Find where the given text appears and provide that cell's center as (x, y) coordinate. 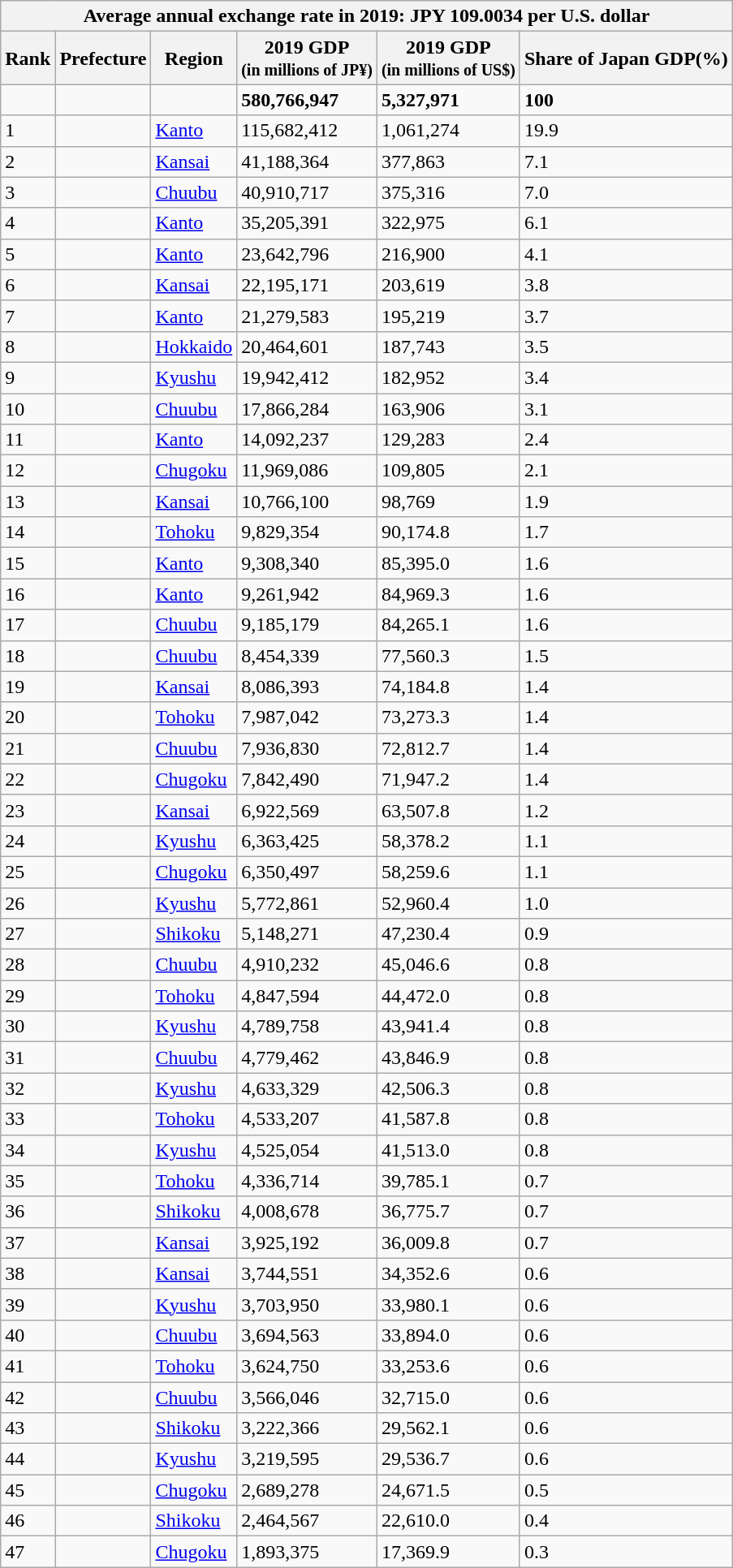
8,454,339 (307, 656)
3.4 (626, 377)
17 (28, 625)
28 (28, 965)
377,863 (448, 162)
4,533,207 (307, 1119)
1.2 (626, 810)
2.1 (626, 471)
13 (28, 502)
Rank (28, 58)
3,744,551 (307, 1273)
35 (28, 1181)
203,619 (448, 285)
18 (28, 656)
Hokkaido (194, 347)
1 (28, 131)
7.0 (626, 192)
6.1 (626, 223)
42,506.3 (448, 1088)
20 (28, 717)
20,464,601 (307, 347)
43 (28, 1428)
129,283 (448, 440)
47 (28, 1552)
4,847,594 (307, 996)
1.5 (626, 656)
1.7 (626, 532)
Region (194, 58)
33,253.6 (448, 1366)
30 (28, 1027)
11,969,086 (307, 471)
182,952 (448, 377)
1,893,375 (307, 1552)
195,219 (448, 316)
9,185,179 (307, 625)
322,975 (448, 223)
187,743 (448, 347)
9,261,942 (307, 594)
19 (28, 687)
4,336,714 (307, 1181)
2019 GDP(in millions of US$) (448, 58)
44 (28, 1459)
26 (28, 903)
3,624,750 (307, 1366)
8 (28, 347)
84,265.1 (448, 625)
9,308,340 (307, 563)
74,184.8 (448, 687)
36,775.7 (448, 1212)
37 (28, 1243)
4,910,232 (307, 965)
17,866,284 (307, 408)
58,259.6 (448, 872)
17,369.9 (448, 1552)
21,279,583 (307, 316)
5,148,271 (307, 934)
3,694,563 (307, 1335)
0.5 (626, 1490)
36,009.8 (448, 1243)
52,960.4 (448, 903)
0.3 (626, 1552)
19.9 (626, 131)
29 (28, 996)
90,174.8 (448, 532)
3,703,950 (307, 1304)
85,395.0 (448, 563)
21 (28, 748)
Share of Japan GDP(%) (626, 58)
4,779,462 (307, 1058)
22 (28, 779)
580,766,947 (307, 100)
36 (28, 1212)
47,230.4 (448, 934)
3.8 (626, 285)
43,941.4 (448, 1027)
163,906 (448, 408)
4.1 (626, 254)
42 (28, 1397)
Prefecture (103, 58)
0.4 (626, 1521)
6,922,569 (307, 810)
5,327,971 (448, 100)
3.1 (626, 408)
6,363,425 (307, 841)
44,472.0 (448, 996)
41 (28, 1366)
41,587.8 (448, 1119)
7,987,042 (307, 717)
16 (28, 594)
29,536.7 (448, 1459)
9,829,354 (307, 532)
35,205,391 (307, 223)
22,610.0 (448, 1521)
23,642,796 (307, 254)
6,350,497 (307, 872)
45,046.6 (448, 965)
4,525,054 (307, 1150)
5 (28, 254)
25 (28, 872)
115,682,412 (307, 131)
14,092,237 (307, 440)
2.4 (626, 440)
98,769 (448, 502)
2 (28, 162)
7,842,490 (307, 779)
40,910,717 (307, 192)
3,566,046 (307, 1397)
33 (28, 1119)
1.9 (626, 502)
31 (28, 1058)
39 (28, 1304)
3 (28, 192)
3.7 (626, 316)
4,789,758 (307, 1027)
3,219,595 (307, 1459)
10 (28, 408)
100 (626, 100)
38 (28, 1273)
34 (28, 1150)
14 (28, 532)
58,378.2 (448, 841)
0.9 (626, 934)
77,560.3 (448, 656)
10,766,100 (307, 502)
3.5 (626, 347)
4,633,329 (307, 1088)
2,689,278 (307, 1490)
46 (28, 1521)
43,846.9 (448, 1058)
41,188,364 (307, 162)
71,947.2 (448, 779)
7.1 (626, 162)
22,195,171 (307, 285)
24 (28, 841)
Average annual exchange rate in 2019: JPY 109.0034 per U.S. dollar (367, 16)
15 (28, 563)
9 (28, 377)
39,785.1 (448, 1181)
41,513.0 (448, 1150)
4 (28, 223)
375,316 (448, 192)
2,464,567 (307, 1521)
34,352.6 (448, 1273)
3,222,366 (307, 1428)
1.0 (626, 903)
24,671.5 (448, 1490)
7 (28, 316)
32,715.0 (448, 1397)
40 (28, 1335)
33,980.1 (448, 1304)
7,936,830 (307, 748)
109,805 (448, 471)
19,942,412 (307, 377)
3,925,192 (307, 1243)
29,562.1 (448, 1428)
4,008,678 (307, 1212)
45 (28, 1490)
27 (28, 934)
11 (28, 440)
12 (28, 471)
84,969.3 (448, 594)
72,812.7 (448, 748)
73,273.3 (448, 717)
33,894.0 (448, 1335)
6 (28, 285)
32 (28, 1088)
23 (28, 810)
1,061,274 (448, 131)
5,772,861 (307, 903)
2019 GDP(in millions of JP¥) (307, 58)
63,507.8 (448, 810)
8,086,393 (307, 687)
216,900 (448, 254)
